Extract the [X, Y] coordinate from the center of the cell holding the provided text.  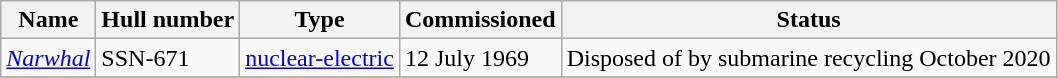
Status [808, 20]
12 July 1969 [480, 58]
Hull number [168, 20]
Narwhal [48, 58]
Commissioned [480, 20]
SSN-671 [168, 58]
Type [320, 20]
nuclear-electric [320, 58]
Disposed of by submarine recycling October 2020 [808, 58]
Name [48, 20]
